Output the [x, y] coordinate of the center of the cell containing the given text.  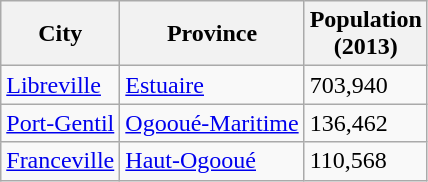
Port-Gentil [60, 123]
Libreville [60, 85]
City [60, 34]
110,568 [366, 161]
Population(2013) [366, 34]
Ogooué-Maritime [212, 123]
Estuaire [212, 85]
Province [212, 34]
703,940 [366, 85]
Franceville [60, 161]
136,462 [366, 123]
Haut-Ogooué [212, 161]
